Search for the cell housing the specified text and yield its (x, y) center coordinate. 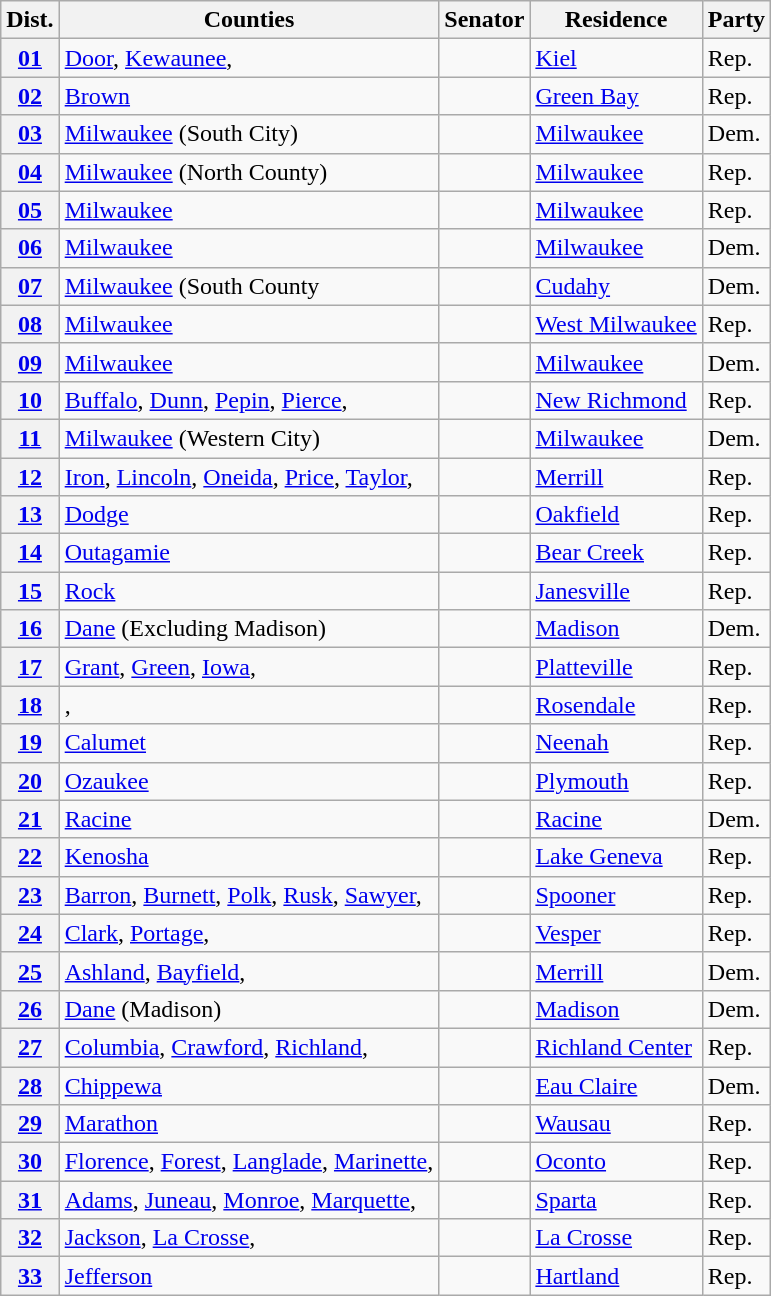
Janesville (616, 591)
Cudahy (616, 286)
Oakfield (616, 515)
Dane (Madison) (249, 1009)
21 (30, 819)
30 (30, 1162)
27 (30, 1047)
Platteville (616, 667)
Hartland (616, 1276)
Milwaukee (Western City) (249, 438)
24 (30, 933)
Neenah (616, 743)
Milwaukee (South County (249, 286)
Dane (Excluding Madison) (249, 629)
32 (30, 1238)
15 (30, 591)
La Crosse (616, 1238)
Barron, Burnett, Polk, Rusk, Sawyer, (249, 895)
Sparta (616, 1200)
01 (30, 58)
17 (30, 667)
Vesper (616, 933)
Residence (616, 20)
04 (30, 172)
25 (30, 971)
Eau Claire (616, 1085)
12 (30, 477)
09 (30, 362)
West Milwaukee (616, 324)
Green Bay (616, 96)
Richland Center (616, 1047)
29 (30, 1124)
06 (30, 248)
New Richmond (616, 400)
Bear Creek (616, 553)
Milwaukee (South City) (249, 134)
, (249, 705)
07 (30, 286)
19 (30, 743)
Clark, Portage, (249, 933)
13 (30, 515)
Wausau (616, 1124)
Columbia, Crawford, Richland, (249, 1047)
Chippewa (249, 1085)
Adams, Juneau, Monroe, Marquette, (249, 1200)
Grant, Green, Iowa, (249, 667)
05 (30, 210)
Dist. (30, 20)
Senator (484, 20)
Milwaukee (North County) (249, 172)
10 (30, 400)
Florence, Forest, Langlade, Marinette, (249, 1162)
Jefferson (249, 1276)
14 (30, 553)
Spooner (616, 895)
20 (30, 781)
Rock (249, 591)
02 (30, 96)
Ozaukee (249, 781)
11 (30, 438)
08 (30, 324)
Marathon (249, 1124)
23 (30, 895)
Party (736, 20)
16 (30, 629)
Buffalo, Dunn, Pepin, Pierce, (249, 400)
Ashland, Bayfield, (249, 971)
22 (30, 857)
Calumet (249, 743)
26 (30, 1009)
Brown (249, 96)
Lake Geneva (616, 857)
33 (30, 1276)
Kenosha (249, 857)
28 (30, 1085)
Oconto (616, 1162)
18 (30, 705)
Rosendale (616, 705)
03 (30, 134)
Outagamie (249, 553)
31 (30, 1200)
Kiel (616, 58)
Door, Kewaunee, (249, 58)
Iron, Lincoln, Oneida, Price, Taylor, (249, 477)
Jackson, La Crosse, (249, 1238)
Counties (249, 20)
Dodge (249, 515)
Plymouth (616, 781)
